Find where the given text appears and provide that cell's center as (x, y) coordinate. 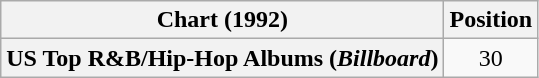
US Top R&B/Hip-Hop Albums (Billboard) (222, 58)
30 (491, 58)
Chart (1992) (222, 20)
Position (491, 20)
